Output the (X, Y) coordinate of the center of the cell containing the given text.  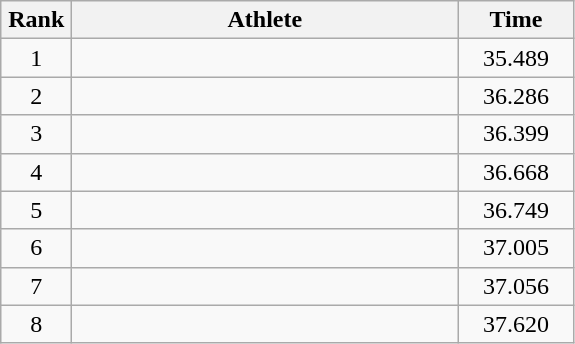
2 (36, 96)
5 (36, 210)
7 (36, 286)
6 (36, 248)
37.620 (516, 324)
37.056 (516, 286)
35.489 (516, 58)
4 (36, 172)
Rank (36, 20)
Athlete (265, 20)
36.286 (516, 96)
36.749 (516, 210)
36.668 (516, 172)
Time (516, 20)
8 (36, 324)
1 (36, 58)
3 (36, 134)
37.005 (516, 248)
36.399 (516, 134)
